Locate the cell with the specified text and output its (x, y) center coordinate. 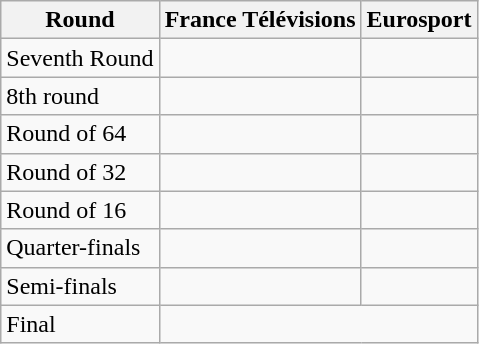
Semi-finals (80, 286)
Quarter-finals (80, 248)
Seventh Round (80, 58)
France Télévisions (260, 20)
Round of 16 (80, 210)
Round (80, 20)
Eurosport (419, 20)
Round of 64 (80, 134)
8th round (80, 96)
Round of 32 (80, 172)
Final (80, 324)
